Pinpoint the cell where the given text exists, returning its [X, Y] midpoint coordinate. 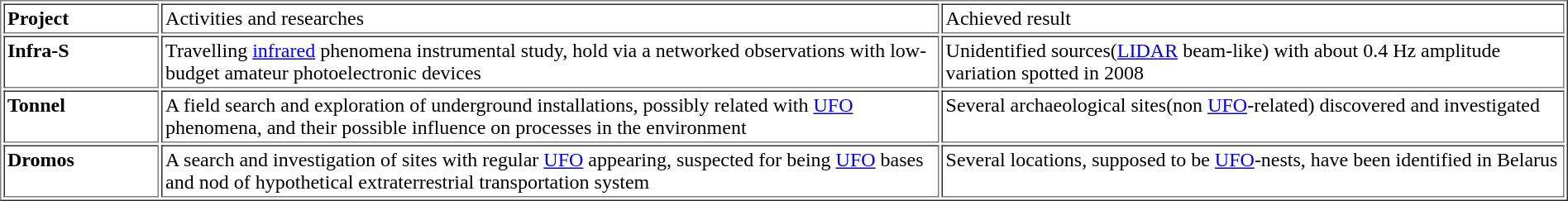
Unidentified sources(LIDAR beam-like) with about 0.4 Hz amplitude variation spotted in 2008 [1253, 63]
Tonnel [81, 117]
Activities and researches [551, 18]
Several locations, supposed to be UFO-nests, have been identified in Belarus [1253, 172]
Travelling infrared phenomena instrumental study, hold via a networked observations with low-budget amateur photoelectronic devices [551, 63]
Dromos [81, 172]
Project [81, 18]
Achieved result [1253, 18]
Several archaeological sites(non UFO-related) discovered and investigated [1253, 117]
Infra-S [81, 63]
